Capture the cell that displays the provided text and extract its [X, Y] central coordinate. 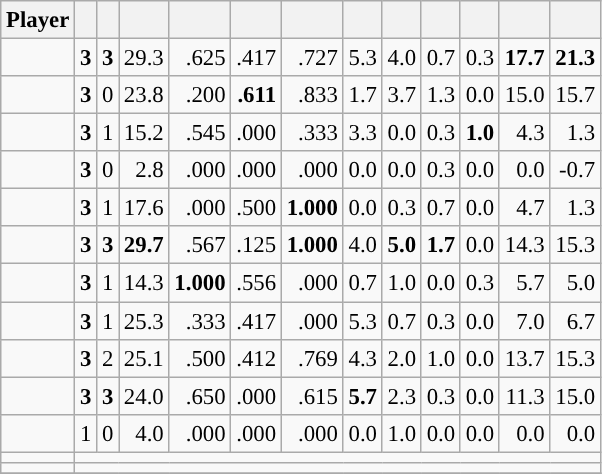
11.3 [524, 396]
.650 [200, 396]
17.7 [524, 58]
25.3 [144, 321]
2 [108, 358]
.727 [312, 58]
29.3 [144, 58]
3.7 [402, 95]
7.0 [524, 321]
3.3 [362, 133]
.556 [256, 283]
.625 [200, 58]
15.7 [575, 95]
Player [38, 20]
21.3 [575, 58]
24.0 [144, 396]
.412 [256, 358]
17.6 [144, 208]
.615 [312, 396]
13.7 [524, 358]
.125 [256, 245]
15.2 [144, 133]
2.3 [402, 396]
29.7 [144, 245]
-0.7 [575, 170]
.567 [200, 245]
.833 [312, 95]
23.8 [144, 95]
.611 [256, 95]
25.1 [144, 358]
4.7 [524, 208]
.200 [200, 95]
.545 [200, 133]
2.0 [402, 358]
2.8 [144, 170]
6.7 [575, 321]
.769 [312, 358]
